Output the [X, Y] coordinate of the center of the cell containing the given text.  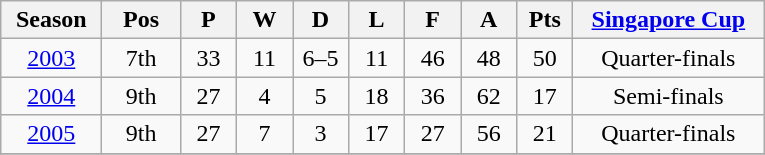
Season [52, 20]
2005 [52, 134]
46 [433, 58]
36 [433, 96]
P [208, 20]
33 [208, 58]
F [433, 20]
Pts [545, 20]
3 [320, 134]
W [264, 20]
48 [489, 58]
7th [142, 58]
A [489, 20]
6–5 [320, 58]
62 [489, 96]
L [377, 20]
Pos [142, 20]
50 [545, 58]
56 [489, 134]
4 [264, 96]
Singapore Cup [668, 20]
D [320, 20]
5 [320, 96]
7 [264, 134]
2003 [52, 58]
18 [377, 96]
21 [545, 134]
2004 [52, 96]
Semi-finals [668, 96]
